Pinpoint the cell where the given text exists, returning its [X, Y] midpoint coordinate. 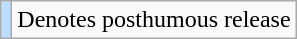
Denotes posthumous release [154, 20]
